Find where the given text appears and provide that cell's center as [X, Y] coordinate. 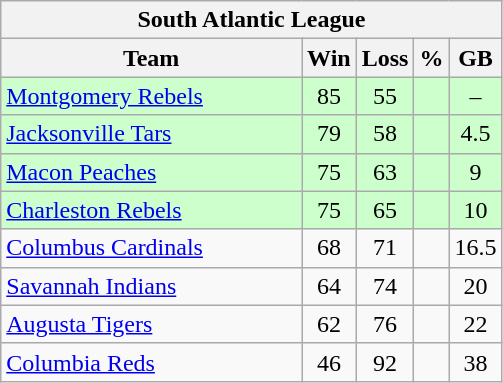
38 [476, 362]
Savannah Indians [152, 286]
65 [385, 210]
22 [476, 324]
Jacksonville Tars [152, 134]
Loss [385, 58]
Win [330, 58]
71 [385, 248]
55 [385, 96]
Columbia Reds [152, 362]
16.5 [476, 248]
– [476, 96]
20 [476, 286]
46 [330, 362]
Charleston Rebels [152, 210]
% [432, 58]
4.5 [476, 134]
79 [330, 134]
64 [330, 286]
Team [152, 58]
74 [385, 286]
Montgomery Rebels [152, 96]
58 [385, 134]
10 [476, 210]
68 [330, 248]
63 [385, 172]
GB [476, 58]
76 [385, 324]
Macon Peaches [152, 172]
Augusta Tigers [152, 324]
South Atlantic League [252, 20]
92 [385, 362]
Columbus Cardinals [152, 248]
9 [476, 172]
85 [330, 96]
62 [330, 324]
